Search for the cell housing the specified text and yield its (X, Y) center coordinate. 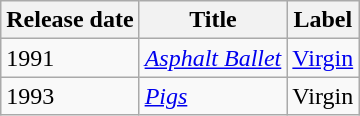
Title (213, 20)
1993 (70, 96)
Pigs (213, 96)
1991 (70, 58)
Asphalt Ballet (213, 58)
Label (323, 20)
Release date (70, 20)
